Capture the cell that displays the provided text and extract its (X, Y) central coordinate. 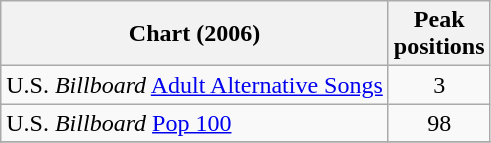
98 (439, 123)
Chart (2006) (195, 34)
3 (439, 85)
Peakpositions (439, 34)
U.S. Billboard Pop 100 (195, 123)
U.S. Billboard Adult Alternative Songs (195, 85)
